For the text-containing cell, return its midpoint in (x, y) coordinate format. 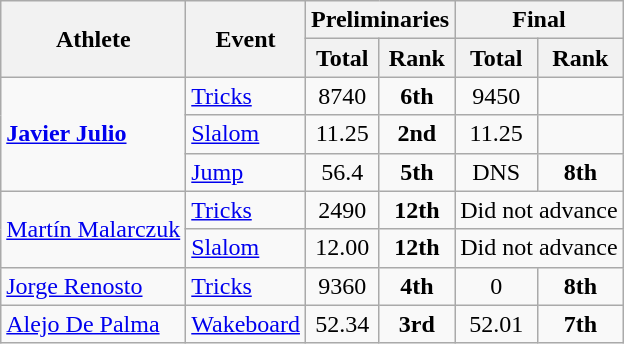
5th (417, 172)
12.00 (342, 248)
Jump (246, 172)
6th (417, 96)
Alejo De Palma (94, 324)
DNS (496, 172)
4th (417, 286)
Jorge Renosto (94, 286)
Event (246, 39)
52.34 (342, 324)
Martín Malarczuk (94, 229)
8740 (342, 96)
3rd (417, 324)
Javier Julio (94, 134)
0 (496, 286)
Final (539, 20)
2nd (417, 134)
52.01 (496, 324)
Wakeboard (246, 324)
56.4 (342, 172)
2490 (342, 210)
9450 (496, 96)
7th (580, 324)
Preliminaries (380, 20)
9360 (342, 286)
Athlete (94, 39)
